Pinpoint the cell where the given text exists, returning its (X, Y) midpoint coordinate. 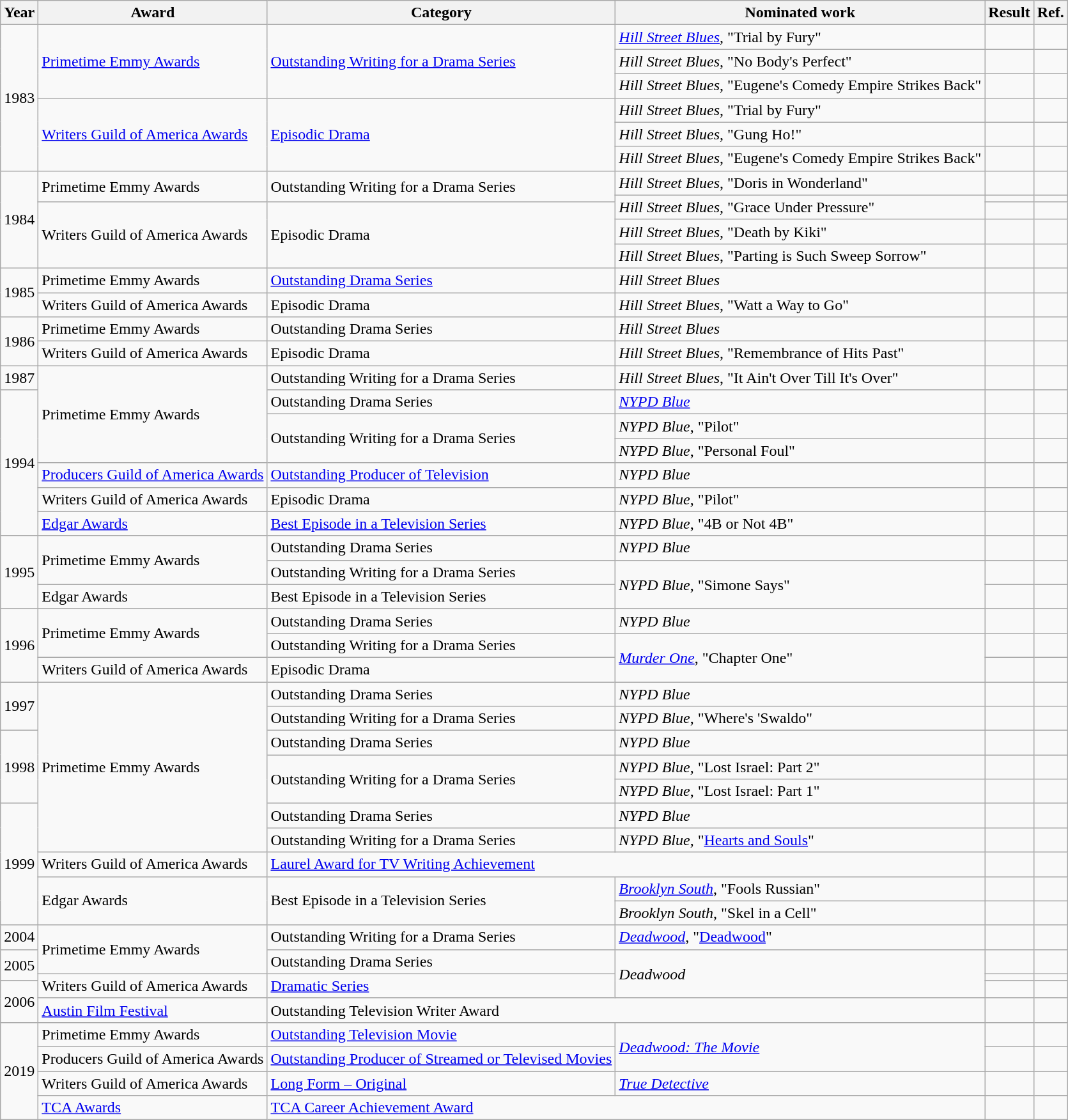
TCA Awards (153, 1108)
Laurel Award for TV Writing Achievement (626, 864)
Hill Street Blues, "It Ain't Over Till It's Over" (800, 378)
Long Form – Original (441, 1084)
NYPD Blue, "Hearts and Souls" (800, 840)
1995 (19, 572)
Dramatic Series (441, 986)
Result (1009, 13)
Hill Street Blues, "Doris in Wonderland" (800, 183)
Murder One, "Chapter One" (800, 657)
1998 (19, 767)
NYPD Blue, "Simone Says" (800, 584)
Hill Street Blues, "Watt a Way to Go" (800, 305)
Hill Street Blues, "Remembrance of Hits Past" (800, 354)
NYPD Blue, "Where's 'Swaldo" (800, 719)
Deadwood, "Deadwood" (800, 937)
Ref. (1051, 13)
1984 (19, 219)
NYPD Blue, "Lost Israel: Part 1" (800, 791)
Deadwood: The Movie (800, 1046)
Year (19, 13)
Hill Street Blues, "No Body's Perfect" (800, 61)
Award (153, 13)
Deadwood (800, 974)
2006 (19, 1001)
Hill Street Blues, "Parting is Such Sweep Sorrow" (800, 256)
NYPD Blue, "Personal Foul" (800, 451)
Hill Street Blues, "Grace Under Pressure" (800, 207)
2004 (19, 937)
1999 (19, 864)
Outstanding Television Movie (441, 1034)
1986 (19, 341)
Category (441, 13)
NYPD Blue, "4B or Not 4B" (800, 524)
Nominated work (800, 13)
2005 (19, 965)
TCA Career Achievement Award (626, 1108)
Brooklyn South, "Fools Russian" (800, 889)
NYPD Blue, "Lost Israel: Part 2" (800, 767)
Outstanding Producer of Television (441, 475)
1997 (19, 706)
True Detective (800, 1084)
1994 (19, 463)
1985 (19, 292)
Brooklyn South, "Skel in a Cell" (800, 913)
2019 (19, 1071)
1996 (19, 645)
Austin Film Festival (153, 1010)
Hill Street Blues, "Gung Ho!" (800, 134)
Outstanding Producer of Streamed or Televised Movies (441, 1059)
Hill Street Blues, "Death by Kiki" (800, 231)
Outstanding Television Writer Award (626, 1010)
1987 (19, 378)
1983 (19, 98)
